Search for the cell housing the specified text and yield its [X, Y] center coordinate. 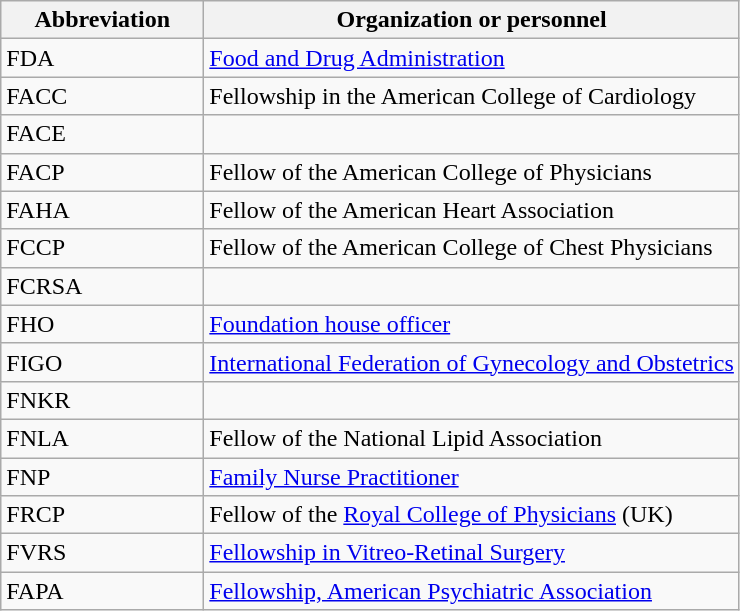
FCRSA [102, 286]
Fellowship, American Psychiatric Association [472, 591]
International Federation of Gynecology and Obstetrics [472, 362]
FDA [102, 58]
FAPA [102, 591]
FNLA [102, 438]
FAHA [102, 210]
FRCP [102, 515]
Fellow of the American College of Chest Physicians [472, 248]
FHO [102, 324]
Foundation house officer [472, 324]
FVRS [102, 553]
Family Nurse Practitioner [472, 477]
Abbreviation [102, 20]
FNKR [102, 400]
Fellow of the American Heart Association [472, 210]
FACP [102, 172]
FCCP [102, 248]
Fellowship in the American College of Cardiology [472, 96]
Fellowship in Vitreo-Retinal Surgery [472, 553]
Fellow of the National Lipid Association [472, 438]
Food and Drug Administration [472, 58]
FNP [102, 477]
FACC [102, 96]
FIGO [102, 362]
Fellow of the American College of Physicians [472, 172]
FACE [102, 134]
Fellow of the Royal College of Physicians (UK) [472, 515]
Organization or personnel [472, 20]
